Determine the (X, Y) coordinate at the center of the cell enclosing the given text.  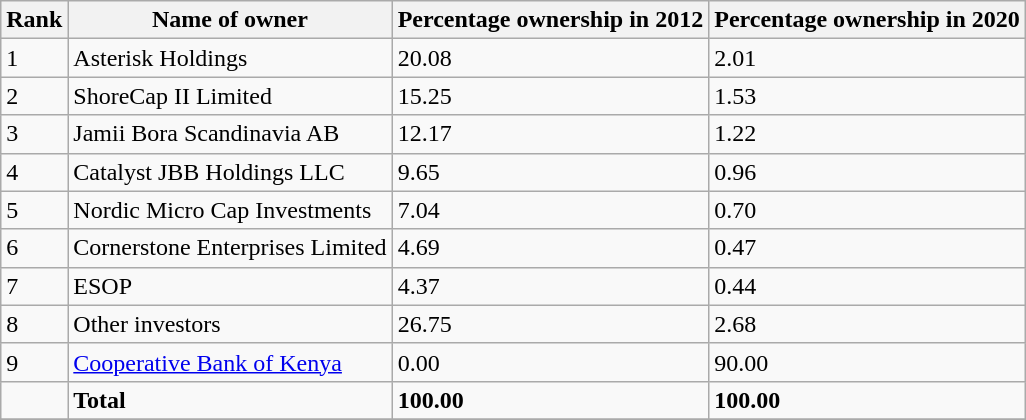
Total (230, 400)
9.65 (550, 172)
Percentage ownership in 2012 (550, 20)
Cooperative Bank of Kenya (230, 362)
6 (34, 248)
0.44 (868, 286)
ShoreCap II Limited (230, 96)
Percentage ownership in 2020 (868, 20)
2.68 (868, 324)
Rank (34, 20)
Other investors (230, 324)
1.53 (868, 96)
15.25 (550, 96)
3 (34, 134)
Jamii Bora Scandinavia AB (230, 134)
Catalyst JBB Holdings LLC (230, 172)
Name of owner (230, 20)
0.96 (868, 172)
7.04 (550, 210)
1.22 (868, 134)
1 (34, 58)
12.17 (550, 134)
4.69 (550, 248)
4.37 (550, 286)
9 (34, 362)
5 (34, 210)
Nordic Micro Cap Investments (230, 210)
Cornerstone Enterprises Limited (230, 248)
0.00 (550, 362)
0.70 (868, 210)
2 (34, 96)
7 (34, 286)
2.01 (868, 58)
90.00 (868, 362)
0.47 (868, 248)
ESOP (230, 286)
8 (34, 324)
4 (34, 172)
20.08 (550, 58)
26.75 (550, 324)
Asterisk Holdings (230, 58)
